Determine the [x, y] coordinate at the center of the cell enclosing the given text.  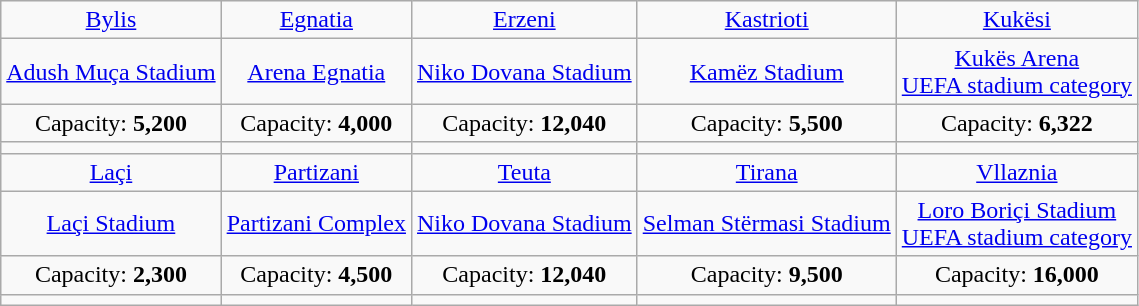
Partizani [316, 172]
Bylis [111, 20]
Capacity: 4,500 [316, 275]
Capacity: 5,200 [111, 123]
Loro Boriçi StadiumUEFA stadium category [1016, 224]
Capacity: 6,322 [1016, 123]
Teuta [524, 172]
Kastrioti [766, 20]
Selman Stërmasi Stadium [766, 224]
Capacity: 9,500 [766, 275]
Capacity: 5,500 [766, 123]
Adush Muça Stadium [111, 72]
Erzeni [524, 20]
Capacity: 4,000 [316, 123]
Kukës ArenaUEFA stadium category [1016, 72]
Kamëz Stadium [766, 72]
Kukësi [1016, 20]
Capacity: 16,000 [1016, 275]
Laçi [111, 172]
Vllaznia [1016, 172]
Partizani Complex [316, 224]
Laçi Stadium [111, 224]
Arena Egnatia [316, 72]
Capacity: 2,300 [111, 275]
Egnatia [316, 20]
Tirana [766, 172]
